Scan for the cell matching the given text and deliver its [x, y] coordinate at center. 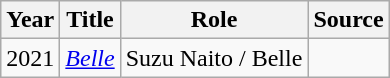
2021 [30, 58]
Year [30, 20]
Suzu Naito / Belle [214, 58]
Belle [90, 58]
Title [90, 20]
Role [214, 20]
Source [348, 20]
